Identify which cell holds the provided text, then report its (x, y) central coordinate. 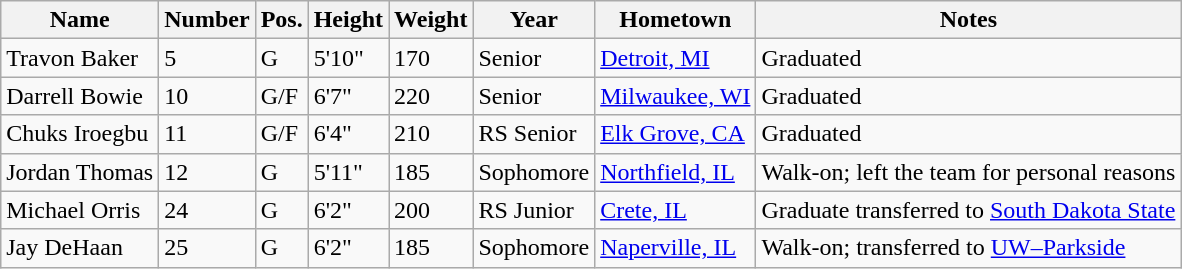
6'4" (348, 134)
Year (534, 20)
Milwaukee, WI (676, 96)
10 (207, 96)
Crete, IL (676, 210)
210 (431, 134)
Height (348, 20)
Name (80, 20)
Notes (968, 20)
Detroit, MI (676, 58)
RS Senior (534, 134)
Elk Grove, CA (676, 134)
5'10" (348, 58)
Jordan Thomas (80, 172)
Walk-on; transferred to UW–Parkside (968, 248)
Darrell Bowie (80, 96)
RS Junior (534, 210)
11 (207, 134)
Weight (431, 20)
Naperville, IL (676, 248)
Pos. (282, 20)
24 (207, 210)
220 (431, 96)
Northfield, IL (676, 172)
Number (207, 20)
25 (207, 248)
Jay DeHaan (80, 248)
Walk-on; left the team for personal reasons (968, 172)
200 (431, 210)
5'11" (348, 172)
5 (207, 58)
Michael Orris (80, 210)
Graduate transferred to South Dakota State (968, 210)
6'7" (348, 96)
12 (207, 172)
Travon Baker (80, 58)
Chuks Iroegbu (80, 134)
Hometown (676, 20)
170 (431, 58)
